Detect which cell encompasses the target text, then output its [x, y] center coordinate. 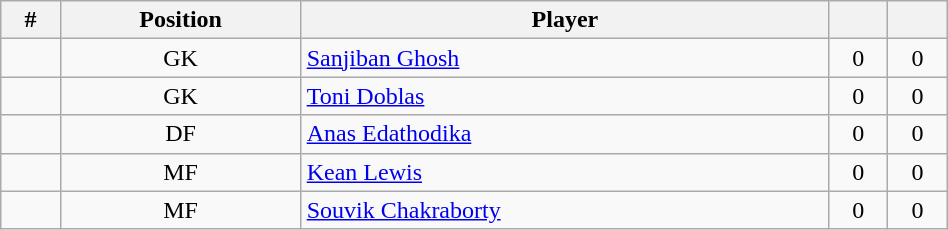
Player [564, 20]
Souvik Chakraborty [564, 210]
# [30, 20]
Toni Doblas [564, 96]
Kean Lewis [564, 172]
Sanjiban Ghosh [564, 58]
Anas Edathodika [564, 134]
Position [180, 20]
DF [180, 134]
